Pinpoint the cell where the given text exists, returning its (x, y) midpoint coordinate. 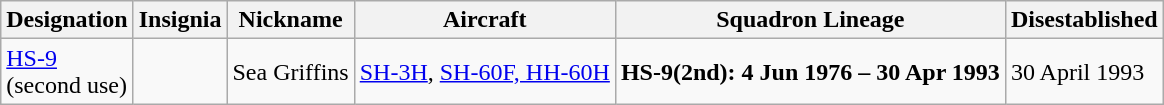
Nickname (290, 20)
Sea Griffins (290, 72)
Aircraft (484, 20)
30 April 1993 (1084, 72)
HS-9(2nd): 4 Jun 1976 – 30 Apr 1993 (810, 72)
Disestablished (1084, 20)
Squadron Lineage (810, 20)
Insignia (180, 20)
SH-3H, SH-60F, HH-60H (484, 72)
HS-9(second use) (67, 72)
Designation (67, 20)
